Return [x, y] of the center of cell containing provided text 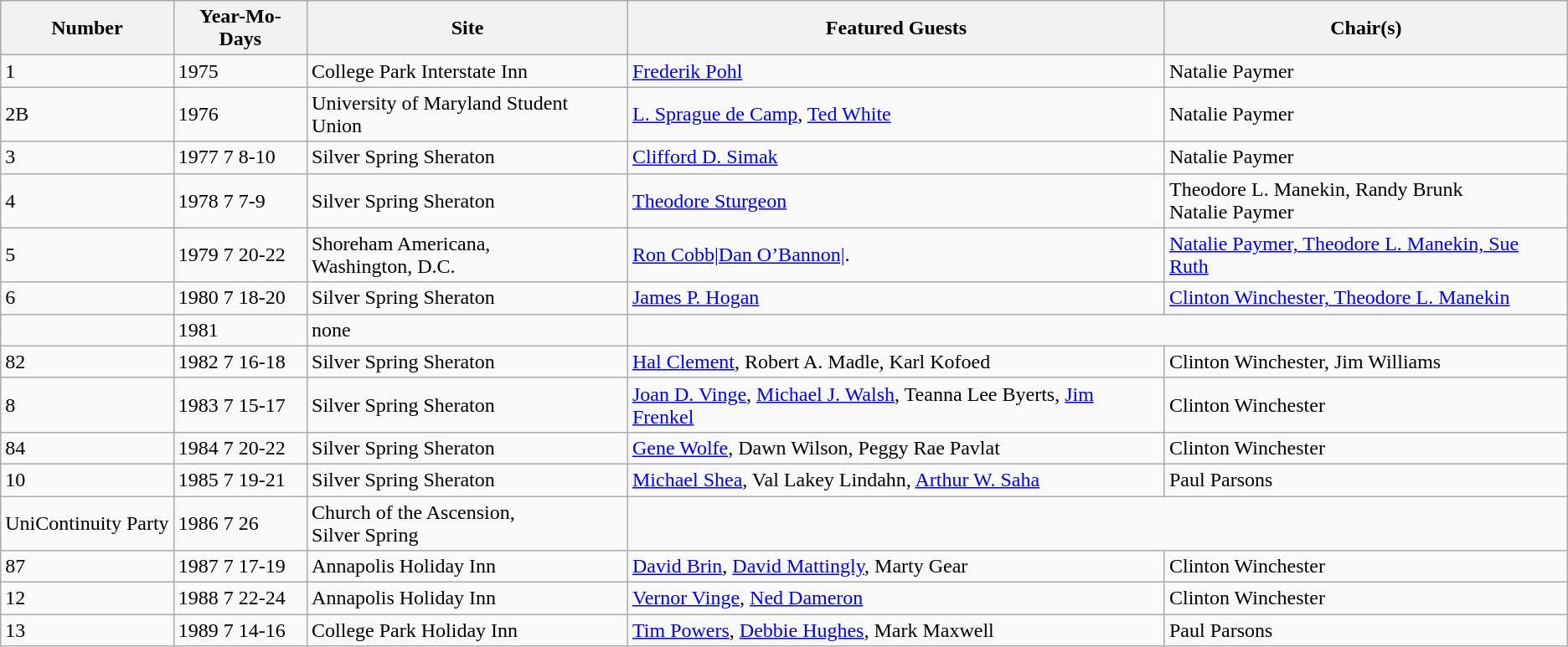
College Park Interstate Inn [467, 71]
Chair(s) [1365, 28]
Joan D. Vinge, Michael J. Walsh, Teanna Lee Byerts, Jim Frenkel [896, 405]
3 [87, 157]
David Brin, David Mattingly, Marty Gear [896, 567]
Shoreham Americana,Washington, D.C. [467, 254]
Year-Mo-Days [240, 28]
Michael Shea, Val Lakey Lindahn, Arthur W. Saha [896, 480]
Clinton Winchester, Jim Williams [1365, 362]
1982 7 16-18 [240, 362]
Church of the Ascension,Silver Spring [467, 522]
1985 7 19-21 [240, 480]
L. Sprague de Camp, Ted White [896, 114]
8 [87, 405]
87 [87, 567]
1986 7 26 [240, 522]
10 [87, 480]
Featured Guests [896, 28]
1980 7 18-20 [240, 298]
1978 7 7-9 [240, 201]
Natalie Paymer, Theodore L. Manekin, Sue Ruth [1365, 254]
none [467, 330]
6 [87, 298]
1979 7 20-22 [240, 254]
2B [87, 114]
4 [87, 201]
1989 7 14-16 [240, 630]
1984 7 20-22 [240, 448]
1988 7 22-24 [240, 598]
Theodore L. Manekin, Randy BrunkNatalie Paymer [1365, 201]
College Park Holiday Inn [467, 630]
Ron Cobb|Dan O’Bannon|. [896, 254]
84 [87, 448]
1981 [240, 330]
Hal Clement, Robert A. Madle, Karl Kofoed [896, 362]
1 [87, 71]
James P. Hogan [896, 298]
Clinton Winchester, Theodore L. Manekin [1365, 298]
Site [467, 28]
Number [87, 28]
1983 7 15-17 [240, 405]
12 [87, 598]
Gene Wolfe, Dawn Wilson, Peggy Rae Pavlat [896, 448]
Tim Powers, Debbie Hughes, Mark Maxwell [896, 630]
Frederik Pohl [896, 71]
UniContinuity Party [87, 522]
1977 7 8-10 [240, 157]
5 [87, 254]
Theodore Sturgeon [896, 201]
1987 7 17-19 [240, 567]
13 [87, 630]
1976 [240, 114]
82 [87, 362]
1975 [240, 71]
University of Maryland Student Union [467, 114]
Clifford D. Simak [896, 157]
Vernor Vinge, Ned Dameron [896, 598]
